Return the (x, y) coordinate for the center point of the cell that contains the specified text.  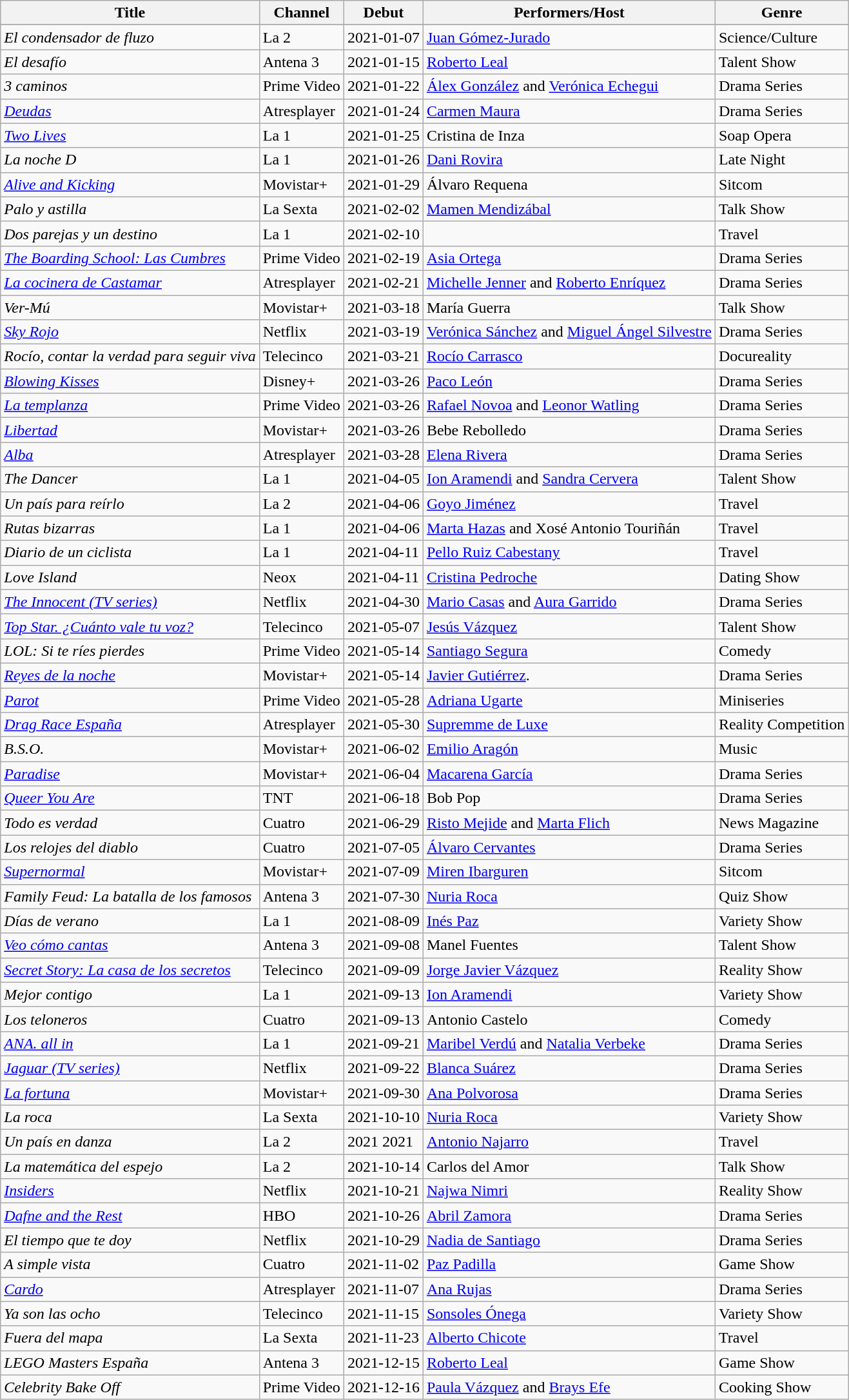
B.S.O. (130, 749)
2021-06-02 (383, 749)
HBO (302, 1216)
2021-09-30 (383, 1093)
The Dancer (130, 479)
Cooking Show (781, 1387)
Deudas (130, 111)
Paula Vázquez and Brays Efe (569, 1387)
2021-06-29 (383, 823)
Supernormal (130, 872)
Rocío Carrasco (569, 357)
2021-09-22 (383, 1068)
2021-11-07 (383, 1289)
2021-01-24 (383, 111)
Najwa Nimri (569, 1191)
2021-09-08 (383, 945)
Libertad (130, 430)
2021-05-28 (383, 700)
2021-03-21 (383, 357)
2021-04-30 (383, 602)
The Boarding School: Las Cumbres (130, 258)
ANA. all in (130, 1043)
Jaguar (TV series) (130, 1068)
Debut (383, 13)
2021-01-15 (383, 62)
Pello Ruiz Cabestany (569, 553)
Supremme de Luxe (569, 725)
2021-09-21 (383, 1043)
Bebe Rebolledo (569, 430)
2021-05-30 (383, 725)
2021-01-26 (383, 160)
Goyo Jiménez (569, 504)
2021-11-02 (383, 1265)
Adriana Ugarte (569, 700)
Palo y astilla (130, 209)
El tiempo que te doy (130, 1240)
2021-01-25 (383, 135)
Docureality (781, 357)
Javier Gutiérrez. (569, 675)
Ana Polvorosa (569, 1093)
Miren Ibarguren (569, 872)
Ver-Mú (130, 308)
Fuera del mapa (130, 1338)
3 caminos (130, 86)
2021-02-21 (383, 282)
Abril Zamora (569, 1216)
Bob Pop (569, 798)
2021-10-29 (383, 1240)
Top Star. ¿Cuánto vale tu voz? (130, 626)
Alba (130, 455)
Ya son las ocho (130, 1314)
2021-10-14 (383, 1167)
Santiago Segura (569, 651)
2021-01-29 (383, 184)
Asia Ortega (569, 258)
Two Lives (130, 135)
2021-03-28 (383, 455)
News Magazine (781, 823)
Sonsoles Ónega (569, 1314)
Mario Casas and Aura Garrido (569, 602)
Blanca Suárez (569, 1068)
Ana Rujas (569, 1289)
Ion Aramendi (569, 994)
Neox (302, 577)
Nadia de Santiago (569, 1240)
La cocinera de Castamar (130, 282)
Performers/Host (569, 13)
2021-05-07 (383, 626)
Verónica Sánchez and Miguel Ángel Silvestre (569, 332)
Carmen Maura (569, 111)
Emilio Aragón (569, 749)
Disney+ (302, 381)
Jesús Vázquez (569, 626)
2021-07-09 (383, 872)
Mamen Mendizábal (569, 209)
Macarena García (569, 774)
Genre (781, 13)
Michelle Jenner and Roberto Enríquez (569, 282)
Rutas bizarras (130, 528)
Channel (302, 13)
Jorge Javier Vázquez (569, 970)
Cardo (130, 1289)
2021-07-30 (383, 896)
2021-09-09 (383, 970)
The Innocent (TV series) (130, 602)
LEGO Masters España (130, 1363)
Paco León (569, 381)
Dos parejas y un destino (130, 233)
Music (781, 749)
Los teloneros (130, 1019)
2021-06-18 (383, 798)
Secret Story: La casa de los secretos (130, 970)
La matemática del espejo (130, 1167)
Juan Gómez-Jurado (569, 37)
La fortuna (130, 1093)
Dafne and the Rest (130, 1216)
Cristina de Inza (569, 135)
2021-12-15 (383, 1363)
2021-10-21 (383, 1191)
2021-10-10 (383, 1118)
Soap Opera (781, 135)
Mejor contigo (130, 994)
Diario de un ciclista (130, 553)
Marta Hazas and Xosé Antonio Touriñán (569, 528)
Álvaro Requena (569, 184)
TNT (302, 798)
Inés Paz (569, 921)
2021-02-02 (383, 209)
2021-03-19 (383, 332)
Los relojes del diablo (130, 847)
Días de verano (130, 921)
Drag Race España (130, 725)
Title (130, 13)
Alive and Kicking (130, 184)
Paradise (130, 774)
Love Island (130, 577)
Dating Show (781, 577)
Elena Rivera (569, 455)
2021-01-07 (383, 37)
Parot (130, 700)
Miniseries (781, 700)
La noche D (130, 160)
Maribel Verdú and Natalia Verbeke (569, 1043)
Todo es verdad (130, 823)
2021-02-10 (383, 233)
Álex González and Verónica Echegui (569, 86)
2021-02-19 (383, 258)
Antonio Najarro (569, 1142)
Rafael Novoa and Leonor Watling (569, 406)
Reality Competition (781, 725)
LOL: Si te ríes pierdes (130, 651)
Veo cómo cantas (130, 945)
La templanza (130, 406)
Ion Aramendi and Sandra Cervera (569, 479)
2021-01-22 (383, 86)
2021-06-04 (383, 774)
Paz Padilla (569, 1265)
Antonio Castelo (569, 1019)
El desafío (130, 62)
2021-11-15 (383, 1314)
Manel Fuentes (569, 945)
Carlos del Amor (569, 1167)
La roca (130, 1118)
Un país en danza (130, 1142)
2021-07-05 (383, 847)
Cristina Pedroche (569, 577)
Un país para reírlo (130, 504)
Dani Rovira (569, 160)
Sky Rojo (130, 332)
Quiz Show (781, 896)
Family Feud: La batalla de los famosos (130, 896)
Blowing Kisses (130, 381)
Late Night (781, 160)
Science/Culture (781, 37)
Queer You Are (130, 798)
Álvaro Cervantes (569, 847)
2021-10-26 (383, 1216)
2021 2021 (383, 1142)
2021-08-09 (383, 921)
A simple vista (130, 1265)
2021-11-23 (383, 1338)
2021-04-05 (383, 479)
2021-12-16 (383, 1387)
María Guerra (569, 308)
Reyes de la noche (130, 675)
Rocío, contar la verdad para seguir viva (130, 357)
El condensador de fluzo (130, 37)
Risto Mejide and Marta Flich (569, 823)
2021-03-18 (383, 308)
Celebrity Bake Off (130, 1387)
Insiders (130, 1191)
Alberto Chicote (569, 1338)
